Determine the (X, Y) coordinate at the center of the cell enclosing the given text.  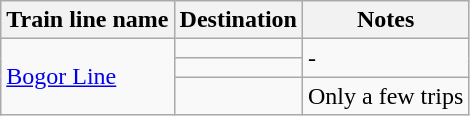
Notes (385, 20)
Only a few trips (385, 96)
- (385, 58)
Train line name (88, 20)
Bogor Line (88, 77)
Destination (238, 20)
